For the text-containing cell, return its midpoint in [X, Y] coordinate format. 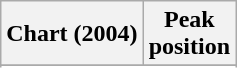
Peakposition [189, 34]
Chart (2004) [72, 34]
